Find where the given text appears and provide that cell's center as [x, y] coordinate. 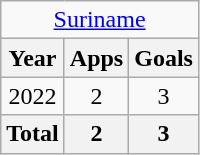
Suriname [100, 20]
2022 [33, 96]
Total [33, 134]
Year [33, 58]
Apps [96, 58]
Goals [164, 58]
